Determine the (x, y) coordinate at the center of the cell enclosing the given text.  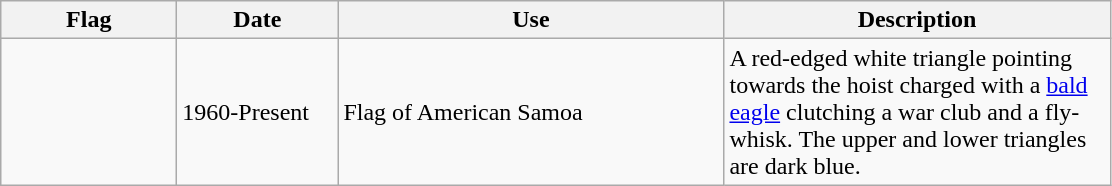
Date (258, 20)
1960-Present (258, 112)
Description (917, 20)
Use (531, 20)
Flag (89, 20)
Flag of American Samoa (531, 112)
